Capture the cell that displays the provided text and extract its [x, y] central coordinate. 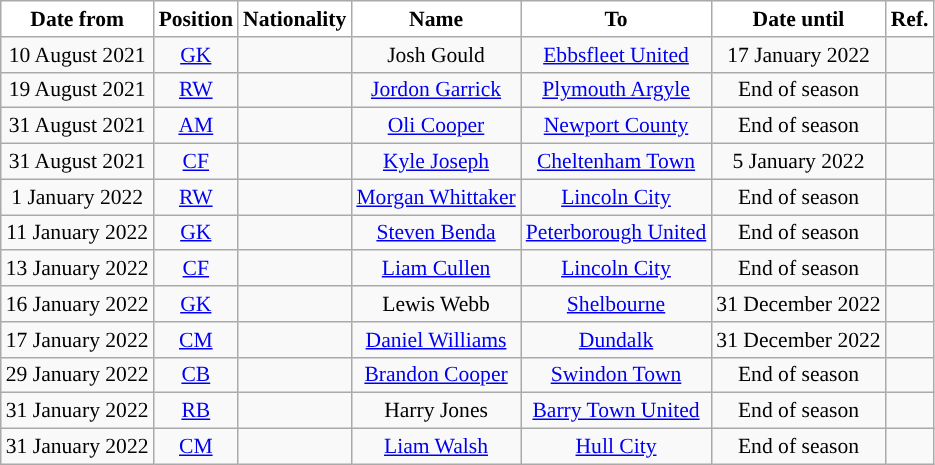
Swindon Town [616, 375]
Harry Jones [436, 411]
CB [196, 375]
Date from [78, 19]
Liam Cullen [436, 269]
Newport County [616, 126]
Brandon Cooper [436, 375]
10 August 2021 [78, 55]
Jordon Garrick [436, 90]
Name [436, 19]
13 January 2022 [78, 269]
Morgan Whittaker [436, 197]
Hull City [616, 447]
Position [196, 19]
Peterborough United [616, 233]
Josh Gould [436, 55]
5 January 2022 [798, 162]
16 January 2022 [78, 304]
Oli Cooper [436, 126]
Barry Town United [616, 411]
29 January 2022 [78, 375]
Date until [798, 19]
AM [196, 126]
Cheltenham Town [616, 162]
19 August 2021 [78, 90]
Nationality [294, 19]
Plymouth Argyle [616, 90]
1 January 2022 [78, 197]
Liam Walsh [436, 447]
Kyle Joseph [436, 162]
Ref. [910, 19]
Daniel Williams [436, 340]
To [616, 19]
Steven Benda [436, 233]
Ebbsfleet United [616, 55]
Dundalk [616, 340]
Shelbourne [616, 304]
Lewis Webb [436, 304]
RB [196, 411]
11 January 2022 [78, 233]
